Pinpoint the cell where the given text exists, returning its (x, y) midpoint coordinate. 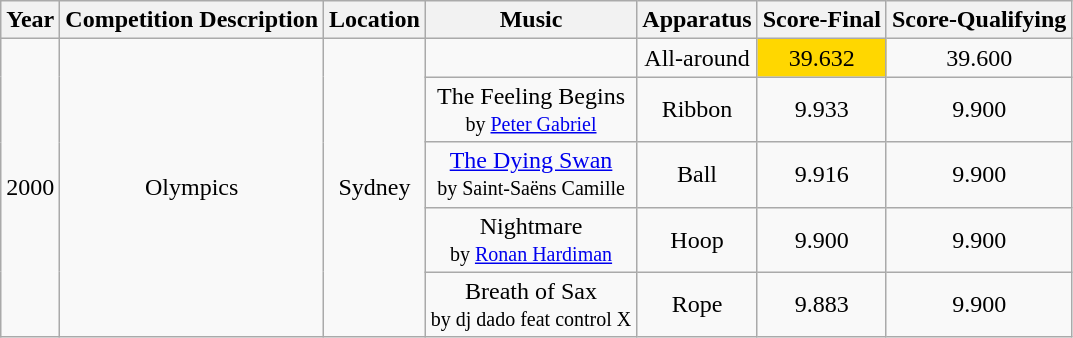
All-around (697, 58)
Competition Description (192, 20)
2000 (30, 188)
Location (375, 20)
Music (531, 20)
Year (30, 20)
Sydney (375, 188)
The Feeling Begins by Peter Gabriel (531, 110)
Apparatus (697, 20)
Ball (697, 174)
Nightmare by Ronan Hardiman (531, 240)
39.632 (822, 58)
Hoop (697, 240)
Breath of Sax by dj dado feat control X (531, 304)
39.600 (978, 58)
Olympics (192, 188)
Score-Qualifying (978, 20)
The Dying Swan by Saint-Saëns Camille (531, 174)
Ribbon (697, 110)
9.883 (822, 304)
9.916 (822, 174)
Rope (697, 304)
Score-Final (822, 20)
9.933 (822, 110)
